Output the [x, y] coordinate of the center of the cell containing the given text.  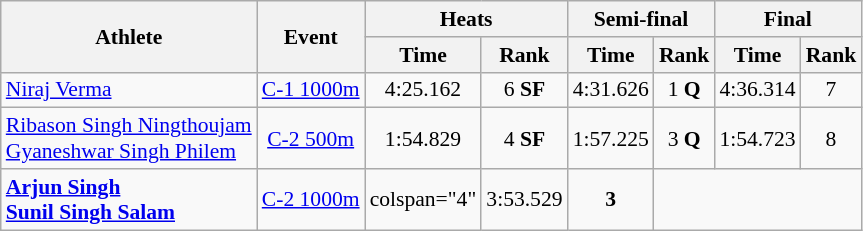
Final [788, 19]
Arjun SinghSunil Singh Salam [129, 200]
C-2 1000m [311, 200]
colspan="4" [424, 200]
Ribason Singh NingthoujamGyaneshwar Singh Philem [129, 138]
4:36.314 [757, 90]
6 SF [524, 90]
3 [611, 200]
4 SF [524, 138]
3:53.529 [524, 200]
7 [832, 90]
Niraj Verma [129, 90]
C-1 1000m [311, 90]
Heats [466, 19]
1:54.723 [757, 138]
Event [311, 36]
3 Q [684, 138]
1:54.829 [424, 138]
1 Q [684, 90]
Athlete [129, 36]
Semi-final [642, 19]
4:31.626 [611, 90]
C-2 500m [311, 138]
4:25.162 [424, 90]
1:57.225 [611, 138]
8 [832, 138]
